From the cell containing the given text, extract its center point as (X, Y) coordinate. 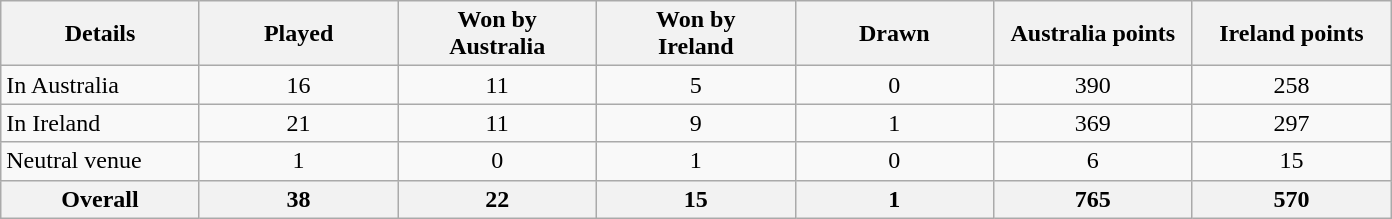
390 (1094, 85)
Ireland points (1292, 34)
Neutral venue (100, 161)
9 (696, 123)
Drawn (894, 34)
5 (696, 85)
Won byIreland (696, 34)
258 (1292, 85)
Played (298, 34)
765 (1094, 199)
16 (298, 85)
6 (1094, 161)
369 (1094, 123)
Won byAustralia (498, 34)
21 (298, 123)
38 (298, 199)
Overall (100, 199)
Details (100, 34)
570 (1292, 199)
In Ireland (100, 123)
297 (1292, 123)
Australia points (1094, 34)
22 (498, 199)
In Australia (100, 85)
